Extract the [x, y] coordinate from the center of the cell holding the provided text.  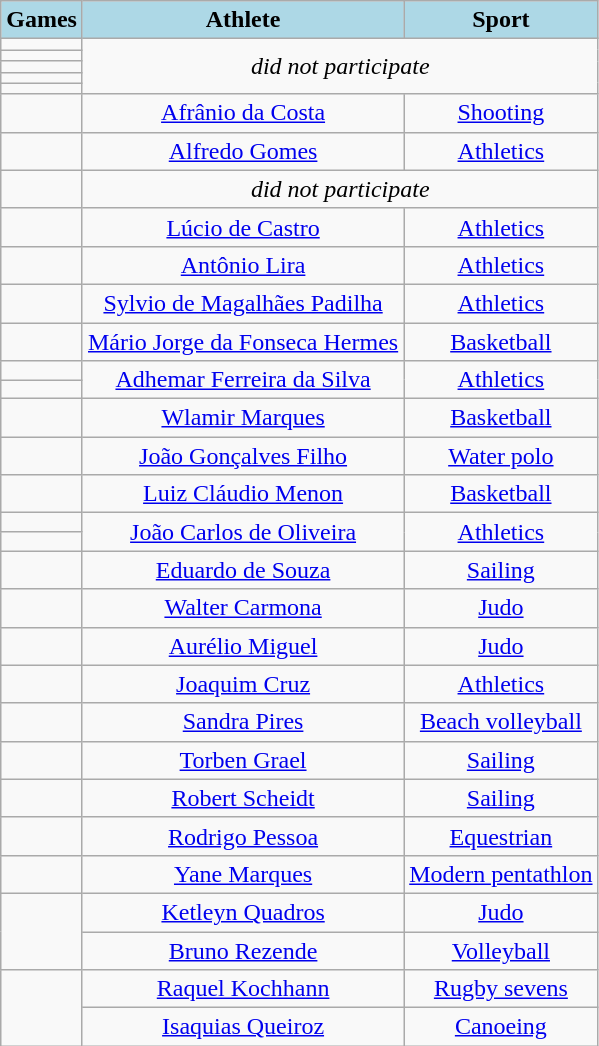
Aurélio Miguel [242, 646]
João Gonçalves Filho [242, 456]
João Carlos de Oliveira [242, 532]
Rugby sevens [501, 989]
Athlete [242, 20]
Walter Carmona [242, 608]
Eduardo de Souza [242, 570]
Wlamir Marques [242, 418]
Torben Grael [242, 760]
Raquel Kochhann [242, 989]
Robert Scheidt [242, 798]
Water polo [501, 456]
Lúcio de Castro [242, 227]
Canoeing [501, 1027]
Sandra Pires [242, 722]
Sport [501, 20]
Bruno Rezende [242, 951]
Ketleyn Quadros [242, 912]
Volleyball [501, 951]
Shooting [501, 113]
Games [42, 20]
Sylvio de Magalhães Padilha [242, 303]
Adhemar Ferreira da Silva [242, 380]
Luiz Cláudio Menon [242, 494]
Yane Marques [242, 874]
Isaquias Queiroz [242, 1027]
Equestrian [501, 836]
Beach volleyball [501, 722]
Mário Jorge da Fonseca Hermes [242, 341]
Joaquim Cruz [242, 684]
Modern pentathlon [501, 874]
Alfredo Gomes [242, 151]
Afrânio da Costa [242, 113]
Rodrigo Pessoa [242, 836]
Antônio Lira [242, 265]
